Find where the given text appears and provide that cell's center as (x, y) coordinate. 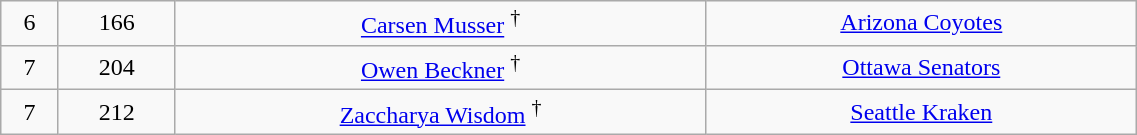
Carsen Musser † (440, 24)
Seattle Kraken (922, 112)
Zaccharya Wisdom † (440, 112)
6 (30, 24)
Owen Beckner † (440, 68)
Ottawa Senators (922, 68)
166 (116, 24)
204 (116, 68)
Arizona Coyotes (922, 24)
212 (116, 112)
